Capture the cell that displays the provided text and extract its [x, y] central coordinate. 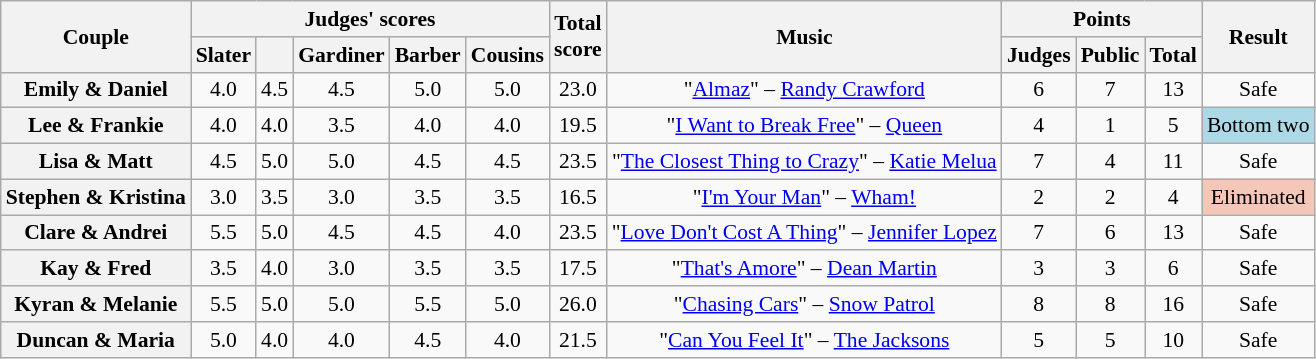
Totalscore [578, 36]
19.5 [578, 126]
"The Closest Thing to Crazy" – Katie Melua [804, 162]
21.5 [578, 340]
16.5 [578, 197]
Gardiner [341, 55]
Eliminated [1258, 197]
"I'm Your Man" – Wham! [804, 197]
"I Want to Break Free" – Queen [804, 126]
Barber [428, 55]
Public [1110, 55]
"Can You Feel It" – The Jacksons [804, 340]
17.5 [578, 269]
Points [1102, 19]
26.0 [578, 304]
Judges' scores [370, 19]
Cousins [508, 55]
Music [804, 36]
Total [1174, 55]
Couple [96, 36]
Duncan & Maria [96, 340]
11 [1174, 162]
1 [1110, 126]
"Almaz" – Randy Crawford [804, 90]
"Love Don't Cost A Thing" – Jennifer Lopez [804, 233]
Result [1258, 36]
Stephen & Kristina [96, 197]
Bottom two [1258, 126]
Judges [1039, 55]
Emily & Daniel [96, 90]
"That's Amore" – Dean Martin [804, 269]
Clare & Andrei [96, 233]
Lee & Frankie [96, 126]
Slater [224, 55]
Kyran & Melanie [96, 304]
16 [1174, 304]
Kay & Fred [96, 269]
"Chasing Cars" – Snow Patrol [804, 304]
10 [1174, 340]
23.0 [578, 90]
Lisa & Matt [96, 162]
